Extract the (x, y) coordinate from the center of the cell holding the provided text.  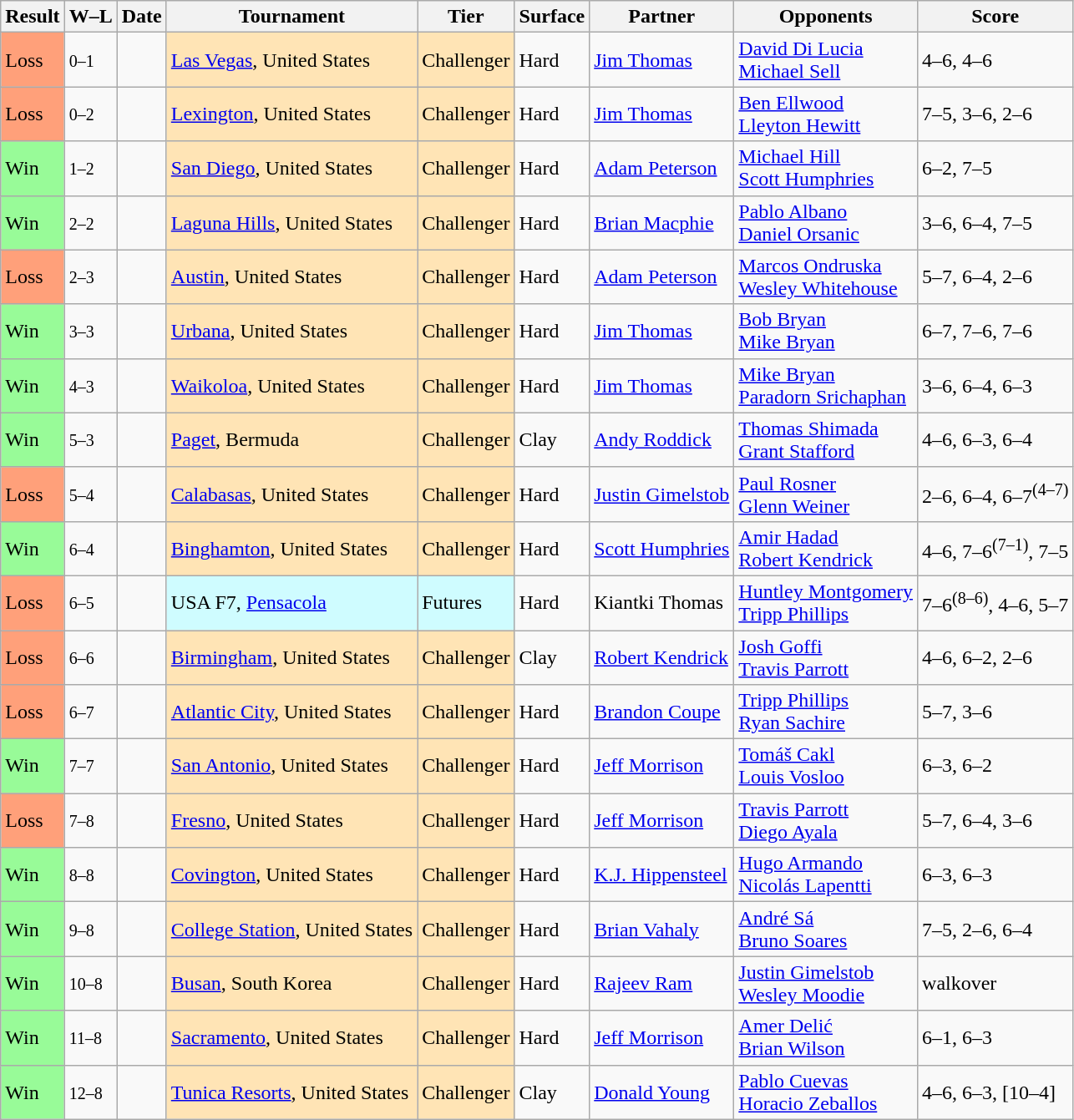
2–3 (90, 277)
Score (995, 17)
Scott Humphries (661, 548)
6–2, 7–5 (995, 169)
Austin, United States (291, 277)
6–1, 6–3 (995, 1037)
7–6(8–6), 4–6, 5–7 (995, 603)
Travis Parrott Diego Ayala (826, 820)
9–8 (90, 929)
Tripp Phillips Ryan Sachire (826, 712)
Paget, Bermuda (291, 439)
12–8 (90, 1092)
K.J. Hippensteel (661, 875)
5–7, 3–6 (995, 712)
Robert Kendrick (661, 656)
Calabasas, United States (291, 494)
Tunica Resorts, United States (291, 1092)
Rajeev Ram (661, 984)
Brian Macphie (661, 222)
Andy Roddick (661, 439)
Birmingham, United States (291, 656)
Result (33, 17)
3–6, 6–4, 6–3 (995, 386)
10–8 (90, 984)
6–6 (90, 656)
Sacramento, United States (291, 1037)
Kiantki Thomas (661, 603)
7–5, 3–6, 2–6 (995, 114)
Binghamton, United States (291, 548)
Ben Ellwood Lleyton Hewitt (826, 114)
4–3 (90, 386)
5–3 (90, 439)
4–6, 7–6(7–1), 7–5 (995, 548)
Partner (661, 17)
6–7, 7–6, 7–6 (995, 331)
Donald Young (661, 1092)
College Station, United States (291, 929)
5–4 (90, 494)
4–6, 4–6 (995, 60)
Pablo Albano Daniel Orsanic (826, 222)
8–8 (90, 875)
Thomas Shimada Grant Stafford (826, 439)
11–8 (90, 1037)
2–2 (90, 222)
W–L (90, 17)
Waikoloa, United States (291, 386)
Covington, United States (291, 875)
San Antonio, United States (291, 767)
Mike Bryan Paradorn Srichaphan (826, 386)
Busan, South Korea (291, 984)
4–6, 6–2, 2–6 (995, 656)
David Di Lucia Michael Sell (826, 60)
1–2 (90, 169)
Futures (466, 603)
USA F7, Pensacola (291, 603)
Brian Vahaly (661, 929)
7–7 (90, 767)
walkover (995, 984)
7–8 (90, 820)
7–5, 2–6, 6–4 (995, 929)
Atlantic City, United States (291, 712)
Paul Rosner Glenn Weiner (826, 494)
Lexington, United States (291, 114)
Hugo Armando Nicolás Lapentti (826, 875)
6–7 (90, 712)
5–7, 6–4, 2–6 (995, 277)
2–6, 6–4, 6–7(4–7) (995, 494)
Pablo Cuevas Horacio Zeballos (826, 1092)
Josh Goffi Travis Parrott (826, 656)
Las Vegas, United States (291, 60)
Michael Hill Scott Humphries (826, 169)
6–5 (90, 603)
3–3 (90, 331)
Tournament (291, 17)
6–3, 6–2 (995, 767)
3–6, 6–4, 7–5 (995, 222)
Fresno, United States (291, 820)
4–6, 6–3, [10–4] (995, 1092)
6–4 (90, 548)
Amer Delić Brian Wilson (826, 1037)
Urbana, United States (291, 331)
0–2 (90, 114)
Huntley Montgomery Tripp Phillips (826, 603)
Brandon Coupe (661, 712)
Tomáš Cakl Louis Vosloo (826, 767)
6–3, 6–3 (995, 875)
Date (142, 17)
5–7, 6–4, 3–6 (995, 820)
0–1 (90, 60)
Bob Bryan Mike Bryan (826, 331)
André Sá Bruno Soares (826, 929)
Laguna Hills, United States (291, 222)
Justin Gimelstob Wesley Moodie (826, 984)
4–6, 6–3, 6–4 (995, 439)
San Diego, United States (291, 169)
Marcos Ondruska Wesley Whitehouse (826, 277)
Tier (466, 17)
Surface (552, 17)
Amir Hadad Robert Kendrick (826, 548)
Justin Gimelstob (661, 494)
Opponents (826, 17)
